Detect which cell encompasses the target text, then output its [x, y] center coordinate. 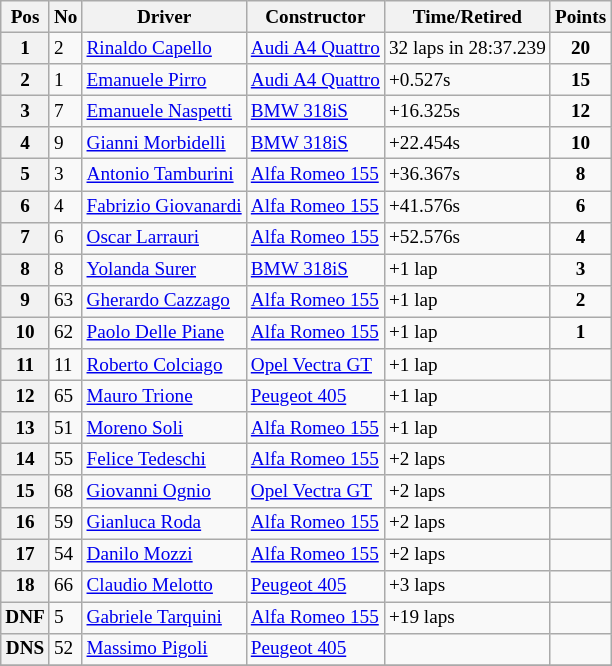
68 [66, 491]
Moreno Soli [164, 428]
Emanuele Naspetti [164, 111]
Yolanda Surer [164, 270]
DNF [26, 618]
51 [66, 428]
Time/Retired [467, 17]
17 [26, 554]
Gabriele Tarquini [164, 618]
14 [26, 460]
Roberto Colciago [164, 365]
Points [580, 17]
Oscar Larrauri [164, 238]
Emanuele Pirro [164, 80]
+3 laps [467, 586]
52 [66, 649]
Giovanni Ognio [164, 491]
62 [66, 333]
32 laps in 28:37.239 [467, 48]
Constructor [315, 17]
55 [66, 460]
20 [580, 48]
Gianni Morbidelli [164, 143]
Rinaldo Capello [164, 48]
Mauro Trione [164, 396]
Claudio Melotto [164, 586]
No [66, 17]
Gherardo Cazzago [164, 301]
63 [66, 301]
Felice Tedeschi [164, 460]
+52.576s [467, 238]
DNS [26, 649]
Danilo Mozzi [164, 554]
18 [26, 586]
Pos [26, 17]
+19 laps [467, 618]
+0.527s [467, 80]
Paolo Delle Piane [164, 333]
+36.367s [467, 175]
59 [66, 523]
Fabrizio Giovanardi [164, 206]
+16.325s [467, 111]
Driver [164, 17]
13 [26, 428]
65 [66, 396]
Gianluca Roda [164, 523]
Massimo Pigoli [164, 649]
66 [66, 586]
54 [66, 554]
+41.576s [467, 206]
16 [26, 523]
+22.454s [467, 143]
Antonio Tamburini [164, 175]
